Output the [X, Y] coordinate of the center of the cell containing the given text.  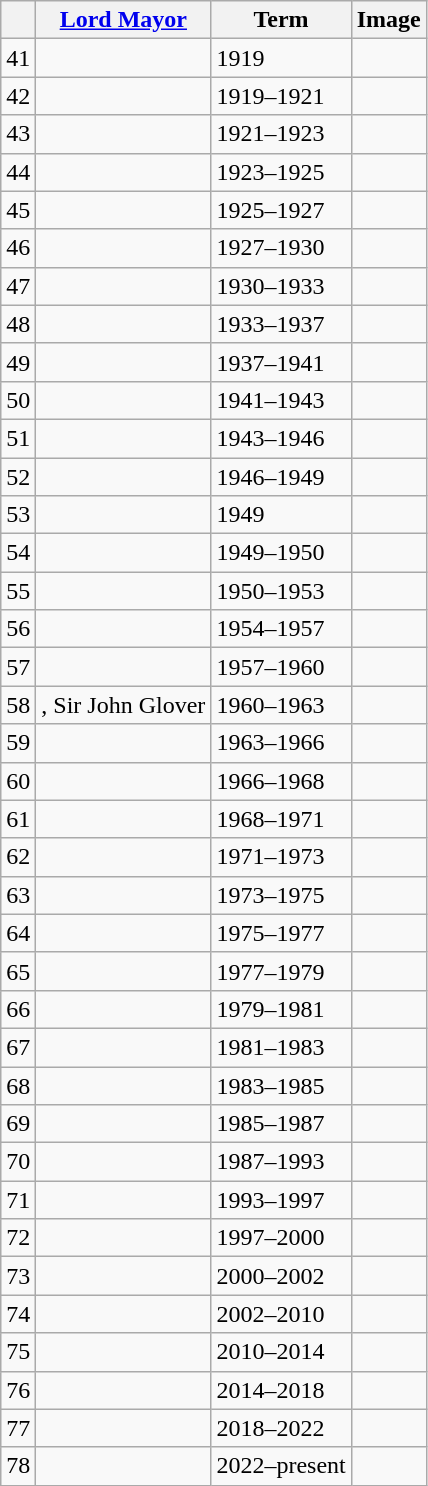
2022–present [281, 1466]
1977–1979 [281, 971]
48 [18, 324]
62 [18, 857]
1971–1973 [281, 857]
45 [18, 210]
65 [18, 971]
1949–1950 [281, 553]
71 [18, 1200]
1968–1971 [281, 819]
1919 [281, 58]
1987–1993 [281, 1162]
1973–1975 [281, 895]
49 [18, 362]
1985–1987 [281, 1124]
68 [18, 1085]
1997–2000 [281, 1238]
1949 [281, 515]
63 [18, 895]
74 [18, 1314]
2010–2014 [281, 1352]
1975–1977 [281, 933]
, Sir John Glover [124, 705]
42 [18, 96]
1919–1921 [281, 96]
59 [18, 743]
56 [18, 629]
75 [18, 1352]
Lord Mayor [124, 20]
1937–1941 [281, 362]
76 [18, 1390]
1981–1983 [281, 1047]
2014–2018 [281, 1390]
1960–1963 [281, 705]
2000–2002 [281, 1276]
70 [18, 1162]
50 [18, 400]
53 [18, 515]
61 [18, 819]
1946–1949 [281, 477]
1950–1953 [281, 591]
47 [18, 286]
1930–1933 [281, 286]
66 [18, 1009]
46 [18, 248]
51 [18, 438]
78 [18, 1466]
64 [18, 933]
57 [18, 667]
54 [18, 553]
1963–1966 [281, 743]
52 [18, 477]
55 [18, 591]
1957–1960 [281, 667]
1954–1957 [281, 629]
67 [18, 1047]
43 [18, 134]
Term [281, 20]
44 [18, 172]
1979–1981 [281, 1009]
1983–1985 [281, 1085]
1943–1946 [281, 438]
1941–1943 [281, 400]
1921–1923 [281, 134]
69 [18, 1124]
72 [18, 1238]
1966–1968 [281, 781]
1923–1925 [281, 172]
58 [18, 705]
77 [18, 1428]
1933–1937 [281, 324]
2018–2022 [281, 1428]
41 [18, 58]
Image [388, 20]
1927–1930 [281, 248]
1925–1927 [281, 210]
1993–1997 [281, 1200]
2002–2010 [281, 1314]
73 [18, 1276]
60 [18, 781]
